Determine the (x, y) coordinate at the center of the cell enclosing the given text.  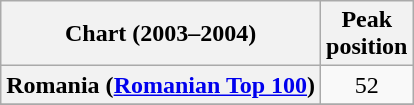
Romania (Romanian Top 100) (161, 85)
Chart (2003–2004) (161, 34)
Peakposition (367, 34)
52 (367, 85)
